Identify which cell holds the provided text, then report its (X, Y) central coordinate. 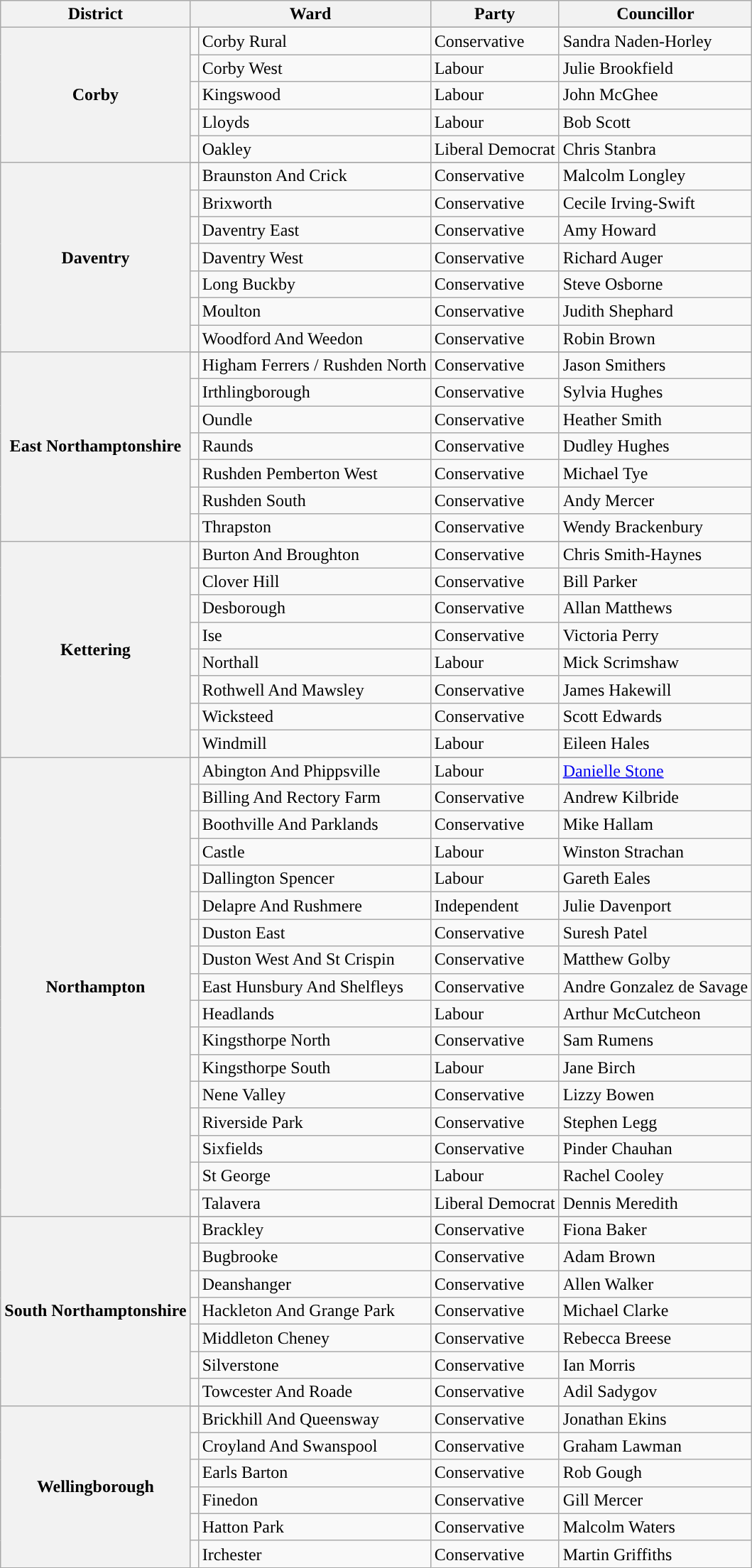
Billing And Rectory Farm (314, 798)
Sixfields (314, 1148)
Duston West And St Crispin (314, 960)
Danielle Stone (655, 770)
Brickhill And Queensway (314, 1419)
Allan Matthews (655, 608)
Allen Walker (655, 1284)
Fiona Baker (655, 1230)
Stephen Legg (655, 1122)
Mick Scrimshaw (655, 662)
Winston Strachan (655, 852)
Eileen Hales (655, 743)
Gill Mercer (655, 1500)
Duston East (314, 933)
Clover Hill (314, 581)
South Northamptonshire (95, 1311)
Ward (310, 14)
Chris Stanbra (655, 149)
Long Buckby (314, 284)
Sam Rumens (655, 1041)
Daventry (95, 257)
Headlands (314, 1014)
Steve Osborne (655, 284)
Independent (494, 906)
Woodford And Weedon (314, 339)
Pinder Chauhan (655, 1148)
Martin Griffiths (655, 1554)
Riverside Park (314, 1122)
Malcolm Waters (655, 1527)
Party (494, 14)
Lizzy Bowen (655, 1095)
Towcester And Roade (314, 1392)
Nene Valley (314, 1095)
John McGhee (655, 95)
Talavera (314, 1203)
Victoria Perry (655, 635)
Higham Ferrers / Rushden North (314, 366)
Braunston And Crick (314, 176)
Irthlingborough (314, 393)
Boothville And Parklands (314, 825)
St George (314, 1175)
Mike Hallam (655, 825)
Heather Smith (655, 420)
Rob Gough (655, 1473)
Corby West (314, 68)
District (95, 14)
Northall (314, 662)
Ise (314, 635)
Rothwell And Mawsley (314, 689)
Rebecca Breese (655, 1338)
Kettering (95, 649)
Brackley (314, 1230)
Jonathan Ekins (655, 1419)
Graham Lawman (655, 1446)
Castle (314, 852)
Dudley Hughes (655, 446)
East Hunsbury And Shelfleys (314, 987)
Northampton (95, 987)
Moulton (314, 311)
Kingsthorpe North (314, 1041)
Amy Howard (655, 230)
Bill Parker (655, 581)
Richard Auger (655, 257)
Julie Brookfield (655, 68)
Corby Rural (314, 41)
Dallington Spencer (314, 879)
Earls Barton (314, 1473)
Oundle (314, 420)
Thrapston (314, 527)
Andy Mercer (655, 500)
Kingsthorpe South (314, 1068)
Windmill (314, 743)
Rachel Cooley (655, 1175)
Councillor (655, 14)
Cecile Irving-Swift (655, 203)
Desborough (314, 608)
Rushden Pemberton West (314, 473)
James Hakewill (655, 689)
Abington And Phippsville (314, 770)
Irchester (314, 1554)
East Northamptonshire (95, 446)
Deanshanger (314, 1284)
Andre Gonzalez de Savage (655, 987)
Adil Sadygov (655, 1392)
Michael Clarke (655, 1311)
Arthur McCutcheon (655, 1014)
Jane Birch (655, 1068)
Judith Shephard (655, 311)
Wellingborough (95, 1486)
Middleton Cheney (314, 1338)
Daventry West (314, 257)
Delapre And Rushmere (314, 906)
Rushden South (314, 500)
Matthew Golby (655, 960)
Kingswood (314, 95)
Burton And Broughton (314, 554)
Gareth Eales (655, 879)
Raunds (314, 446)
Andrew Kilbride (655, 798)
Wicksteed (314, 716)
Dennis Meredith (655, 1203)
Adam Brown (655, 1257)
Malcolm Longley (655, 176)
Julie Davenport (655, 906)
Daventry East (314, 230)
Michael Tye (655, 473)
Bob Scott (655, 122)
Wendy Brackenbury (655, 527)
Oakley (314, 149)
Bugbrooke (314, 1257)
Robin Brown (655, 339)
Hackleton And Grange Park (314, 1311)
Croyland And Swanspool (314, 1446)
Corby (95, 95)
Hatton Park (314, 1527)
Jason Smithers (655, 366)
Suresh Patel (655, 933)
Ian Morris (655, 1365)
Chris Smith-Haynes (655, 554)
Finedon (314, 1500)
Sylvia Hughes (655, 393)
Silverstone (314, 1365)
Scott Edwards (655, 716)
Sandra Naden-Horley (655, 41)
Brixworth (314, 203)
Lloyds (314, 122)
